Capture the cell that displays the provided text and extract its (X, Y) central coordinate. 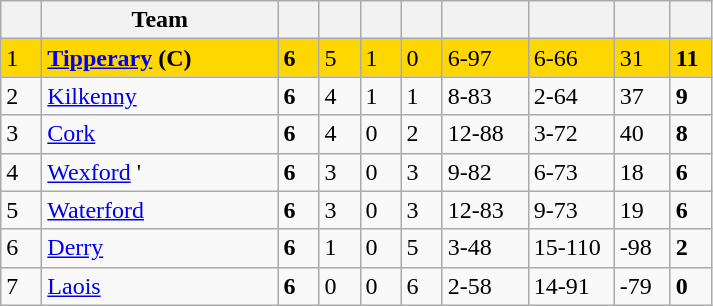
12-83 (485, 210)
15-110 (571, 248)
6-73 (571, 172)
3-48 (485, 248)
6-97 (485, 58)
9-82 (485, 172)
2-64 (571, 96)
12-88 (485, 134)
19 (642, 210)
Waterford (160, 210)
6-66 (571, 58)
Wexford ' (160, 172)
8-83 (485, 96)
8 (690, 134)
31 (642, 58)
Derry (160, 248)
Kilkenny (160, 96)
-79 (642, 286)
3-72 (571, 134)
-98 (642, 248)
37 (642, 96)
Tipperary (C) (160, 58)
Laois (160, 286)
14-91 (571, 286)
40 (642, 134)
9-73 (571, 210)
18 (642, 172)
9 (690, 96)
11 (690, 58)
7 (22, 286)
Team (160, 20)
2-58 (485, 286)
Cork (160, 134)
